Locate the cell with the specified text and output its [X, Y] center coordinate. 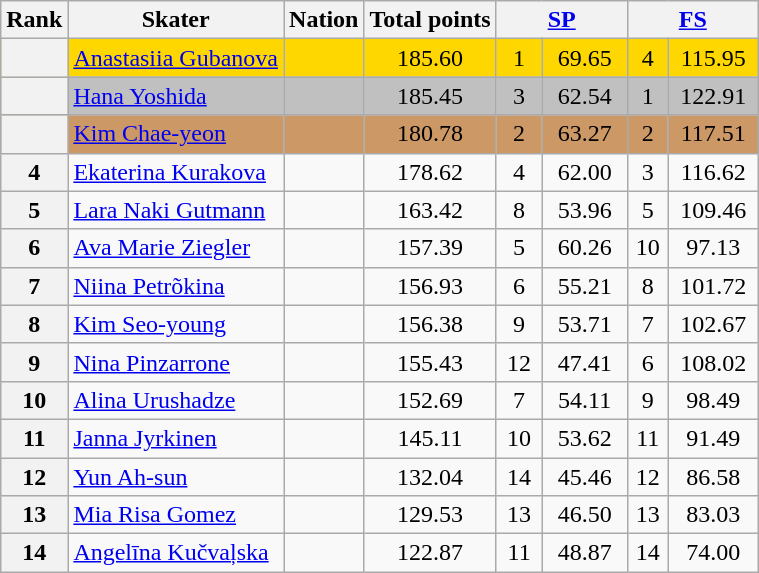
54.11 [584, 400]
129.53 [430, 515]
53.71 [584, 324]
Nation [324, 20]
132.04 [430, 477]
Skater [176, 20]
86.58 [713, 477]
185.60 [430, 58]
Mia Risa Gomez [176, 515]
152.69 [430, 400]
47.41 [584, 362]
145.11 [430, 438]
62.00 [584, 172]
157.39 [430, 248]
Total points [430, 20]
117.51 [713, 134]
83.03 [713, 515]
185.45 [430, 96]
Hana Yoshida [176, 96]
Anastasiia Gubanova [176, 58]
Yun Ah-sun [176, 477]
163.42 [430, 210]
Nina Pinzarrone [176, 362]
Angelīna Kučvaļska [176, 553]
Kim Chae-yeon [176, 134]
62.54 [584, 96]
91.49 [713, 438]
156.93 [430, 286]
108.02 [713, 362]
115.95 [713, 58]
Ava Marie Ziegler [176, 248]
Rank [34, 20]
45.46 [584, 477]
53.96 [584, 210]
46.50 [584, 515]
97.13 [713, 248]
122.91 [713, 96]
180.78 [430, 134]
55.21 [584, 286]
Lara Naki Gutmann [176, 210]
155.43 [430, 362]
156.38 [430, 324]
Ekaterina Kurakova [176, 172]
SP [562, 20]
101.72 [713, 286]
60.26 [584, 248]
Janna Jyrkinen [176, 438]
116.62 [713, 172]
109.46 [713, 210]
48.87 [584, 553]
102.67 [713, 324]
122.87 [430, 553]
53.62 [584, 438]
69.65 [584, 58]
Alina Urushadze [176, 400]
98.49 [713, 400]
63.27 [584, 134]
Niina Petrõkina [176, 286]
Kim Seo-young [176, 324]
74.00 [713, 553]
178.62 [430, 172]
FS [692, 20]
